Detect which cell encompasses the target text, then output its (x, y) center coordinate. 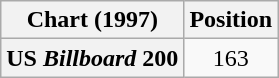
US Billboard 200 (92, 58)
163 (231, 58)
Chart (1997) (92, 20)
Position (231, 20)
